Output the [X, Y] coordinate of the center of the cell containing the given text.  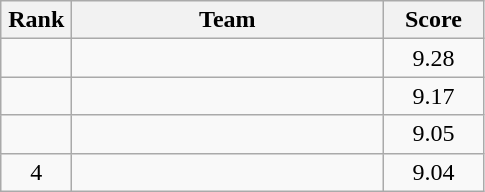
9.04 [434, 172]
Score [434, 20]
Rank [36, 20]
9.17 [434, 96]
9.28 [434, 58]
4 [36, 172]
9.05 [434, 134]
Team [228, 20]
